Determine the [x, y] coordinate at the center of the cell enclosing the given text.  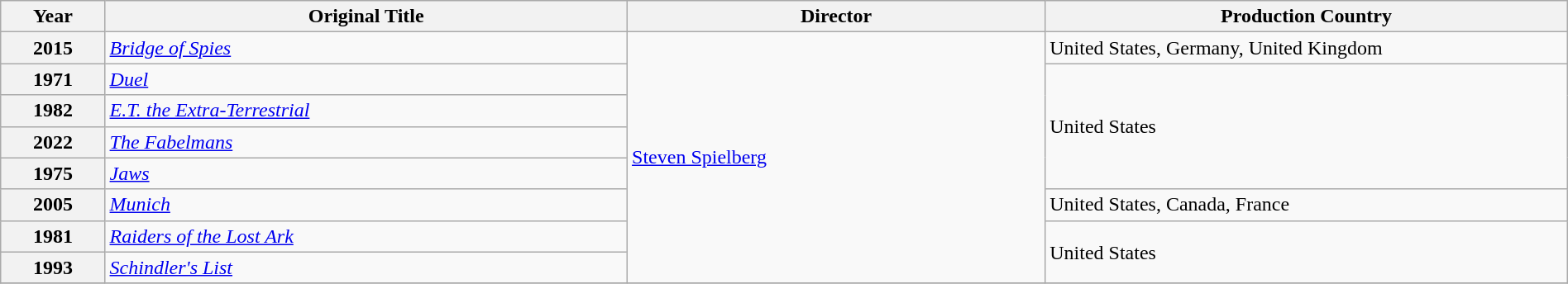
Steven Spielberg [837, 158]
1981 [53, 236]
1975 [53, 173]
E.T. the Extra-Terrestrial [366, 111]
Raiders of the Lost Ark [366, 236]
The Fabelmans [366, 142]
United States, Germany, United Kingdom [1307, 48]
Original Title [366, 17]
2005 [53, 205]
Director [837, 17]
1982 [53, 111]
Year [53, 17]
1971 [53, 79]
Schindler's List [366, 267]
2015 [53, 48]
Duel [366, 79]
Jaws [366, 173]
Production Country [1307, 17]
United States, Canada, France [1307, 205]
2022 [53, 142]
1993 [53, 267]
Bridge of Spies [366, 48]
Munich [366, 205]
